Detect which cell encompasses the target text, then output its (x, y) center coordinate. 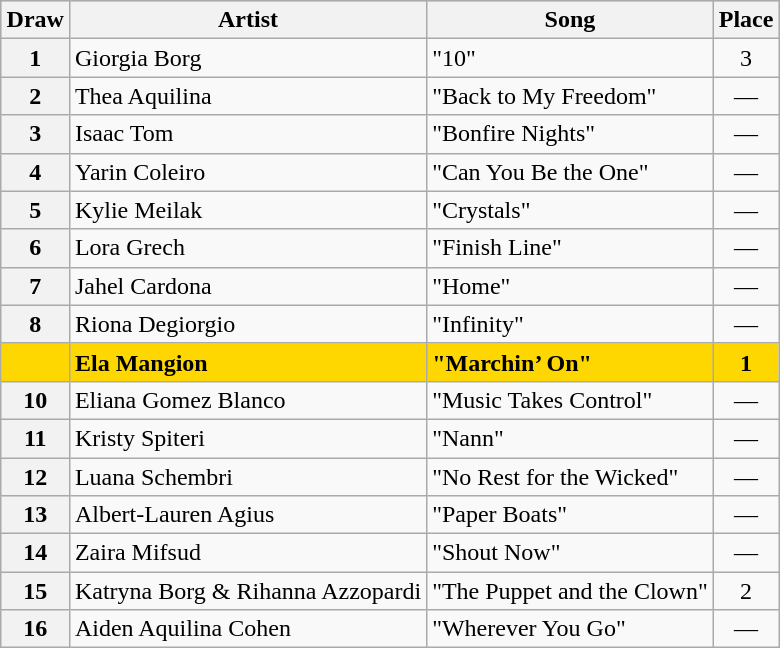
"Home" (570, 286)
"10" (570, 58)
"Bonfire Nights" (570, 134)
Riona Degiorgio (248, 324)
Kylie Meilak (248, 210)
Eliana Gomez Blanco (248, 400)
"Infinity" (570, 324)
"No Rest for the Wicked" (570, 477)
15 (35, 591)
"Wherever You Go" (570, 629)
14 (35, 553)
"Can You Be the One" (570, 172)
Artist (248, 20)
11 (35, 438)
Song (570, 20)
"Shout Now" (570, 553)
13 (35, 515)
5 (35, 210)
7 (35, 286)
Lora Grech (248, 248)
"Music Takes Control" (570, 400)
Place (746, 20)
"The Puppet and the Clown" (570, 591)
Ela Mangion (248, 362)
Jahel Cardona (248, 286)
4 (35, 172)
Zaira Mifsud (248, 553)
"Back to My Freedom" (570, 96)
Giorgia Borg (248, 58)
"Nann" (570, 438)
"Crystals" (570, 210)
10 (35, 400)
16 (35, 629)
Katryna Borg & Rihanna Azzopardi (248, 591)
Aiden Aquilina Cohen (248, 629)
Thea Aquilina (248, 96)
Kristy Spiteri (248, 438)
12 (35, 477)
6 (35, 248)
"Marchin’ On" (570, 362)
Draw (35, 20)
Yarin Coleiro (248, 172)
Luana Schembri (248, 477)
8 (35, 324)
"Paper Boats" (570, 515)
"Finish Line" (570, 248)
Albert-Lauren Agius (248, 515)
Isaac Tom (248, 134)
